Pinpoint the cell where the given text exists, returning its (x, y) midpoint coordinate. 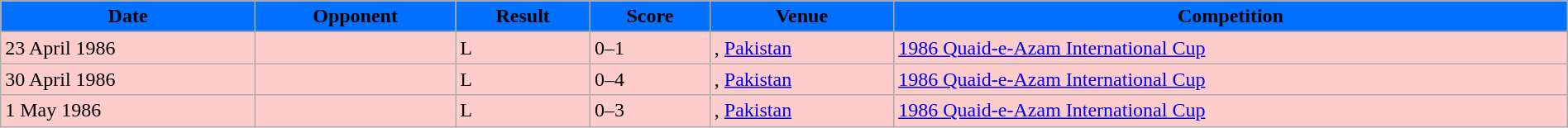
0–3 (650, 111)
23 April 1986 (128, 48)
Venue (801, 17)
Competition (1231, 17)
0–1 (650, 48)
Opponent (355, 17)
Score (650, 17)
30 April 1986 (128, 79)
Result (523, 17)
1 May 1986 (128, 111)
Date (128, 17)
0–4 (650, 79)
